Return the (x, y) coordinate for the center point of the cell that contains the specified text.  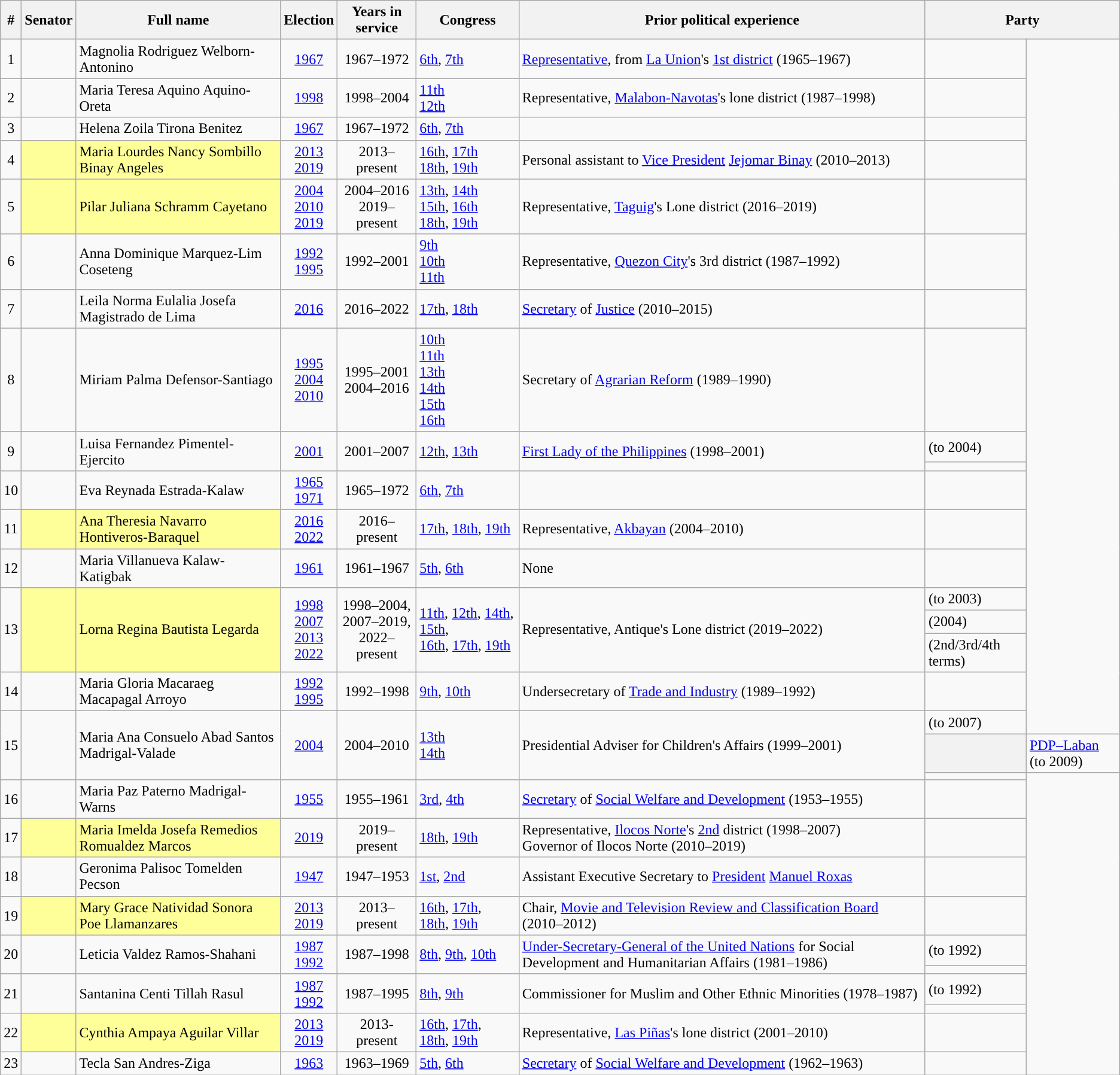
1995–20012004–2016 (377, 379)
11 (11, 529)
First Lady of the Philippines (1998–2001) (722, 451)
Election (309, 20)
Secretary of Justice (2010–2015) (722, 309)
20 (11, 954)
Helena Zoila Tirona Benitez (178, 129)
Mary Grace Natividad Sonora Poe Llamanzares (178, 916)
1998200720132022 (309, 630)
1992–2001 (377, 262)
Undersecretary of Trade and Industry (1989–1992) (722, 692)
# (11, 20)
1998–2004,2007–2019,2022–present (377, 630)
Commissioner for Muslim and Other Ethnic Minorities (1978–1987) (722, 994)
14 (11, 692)
Luisa Fernandez Pimentel-Ejercito (178, 451)
2001 (309, 451)
Representative, Taguig's Lone district (2016–2019) (722, 207)
16 (11, 798)
19651971 (309, 490)
13th14th (468, 745)
2016–present (377, 529)
Maria Lourdes Nancy Sombillo Binay Angeles (178, 159)
Maria Ana Consuelo Abad Santos Madrigal-Valade (178, 745)
16th, 17th18th, 19th (468, 159)
1955 (309, 798)
11th12th (468, 98)
Eva Reynada Estrada-Kalaw (178, 490)
2004–20162019–present (377, 207)
Ana Theresia Navarro Hontiveros-Baraquel (178, 529)
Secretary of Social Welfare and Development (1953–1955) (722, 798)
1965–1972 (377, 490)
1961–1967 (377, 567)
Assistant Executive Secretary to President Manuel Roxas (722, 876)
Maria Teresa Aquino Aquino-Oreta (178, 98)
13th, 14th15th, 16th18th, 19th (468, 207)
1955–1961 (377, 798)
2019 (309, 838)
9th, 10th (468, 692)
Leila Norma Eulalia Josefa Magistrado de Lima (178, 309)
Anna Dominique Marquez-Lim Coseteng (178, 262)
2016 (309, 309)
17th, 18th (468, 309)
(to 2003) (975, 599)
19 (11, 916)
2013-present (377, 1032)
Representative, from La Union's 1st district (1965–1967) (722, 59)
Party (1022, 20)
2004 (309, 745)
PDP–Laban (to 2009) (1073, 753)
20162022 (309, 529)
Miriam Palma Defensor-Santiago (178, 379)
1963–1969 (377, 1063)
15 (11, 745)
Leticia Valdez Ramos-Shahani (178, 954)
18th, 19th (468, 838)
3rd, 4th (468, 798)
Maria Gloria Macaraeg Macapagal Arroyo (178, 692)
Pilar Juliana Schramm Cayetano (178, 207)
Lorna Regina Bautista Legarda (178, 630)
2 (11, 98)
None (722, 567)
Representative, Quezon City's 3rd district (1987–1992) (722, 262)
(to 2007) (975, 722)
200420102019 (309, 207)
17 (11, 838)
2019–present (377, 838)
10th11th13th14th15th16th (468, 379)
18 (11, 876)
Senator (49, 20)
Maria Paz Paterno Madrigal-Warns (178, 798)
7 (11, 309)
2001–2007 (377, 451)
1961 (309, 567)
9th10th11th (468, 262)
10 (11, 490)
Santanina Centi Tillah Rasul (178, 994)
1 (11, 59)
12 (11, 567)
(to 2004) (975, 447)
13 (11, 630)
6 (11, 262)
(2nd/3rd/4th terms) (975, 652)
Representative, Ilocos Norte's 2nd district (1998–2007) Governor of Ilocos Norte (2010–2019) (722, 838)
Prior political experience (722, 20)
Geronima Palisoc Tomelden Pecson (178, 876)
Congress (468, 20)
5 (11, 207)
Tecla San Andres-Ziga (178, 1063)
22 (11, 1032)
11th, 12th, 14th, 15th,16th, 17th, 19th (468, 630)
3 (11, 129)
2016–2022 (377, 309)
Personal assistant to Vice President Jejomar Binay (2010–2013) (722, 159)
1947–1953 (377, 876)
Under-Secretary-General of the United Nations for Social Development and Humanitarian Affairs (1981–1986) (722, 954)
(2004) (975, 622)
4 (11, 159)
1998 (309, 98)
Full name (178, 20)
Magnolia Rodriguez Welborn-Antonino (178, 59)
21 (11, 994)
Maria Imelda Josefa Remedios Romualdez Marcos (178, 838)
Representative, Malabon-Navotas's lone district (1987–1998) (722, 98)
1987–1995 (377, 994)
Representative, Las Piñas's lone district (2001–2010) (722, 1032)
1st, 2nd (468, 876)
Cynthia Ampaya Aguilar Villar (178, 1032)
1987–1998 (377, 954)
199520042010 (309, 379)
9 (11, 451)
Years in service (377, 20)
Secretary of Social Welfare and Development (1962–1963) (722, 1063)
1998–2004 (377, 98)
8th, 9th, 10th (468, 954)
Maria Villanueva Kalaw-Katigbak (178, 567)
17th, 18th, 19th (468, 529)
Representative, Antique's Lone district (2019–2022) (722, 630)
8th, 9th (468, 994)
23 (11, 1063)
12th, 13th (468, 451)
2004–2010 (377, 745)
Chair, Movie and Television Review and Classification Board (2010–2012) (722, 916)
8 (11, 379)
1947 (309, 876)
1963 (309, 1063)
1992–1998 (377, 692)
Secretary of Agrarian Reform (1989–1990) (722, 379)
Presidential Adviser for Children's Affairs (1999–2001) (722, 745)
Representative, Akbayan (2004–2010) (722, 529)
